Capture the cell that displays the provided text and extract its [X, Y] central coordinate. 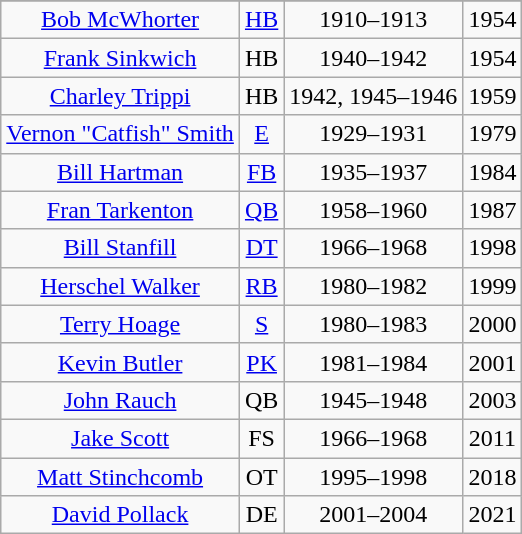
S [261, 324]
Vernon "Catfish" Smith [120, 134]
Frank Sinkwich [120, 58]
1958–1960 [374, 210]
1980–1983 [374, 324]
Terry Hoage [120, 324]
2011 [492, 438]
David Pollack [120, 515]
1935–1937 [374, 172]
2000 [492, 324]
1910–1913 [374, 20]
OT [261, 477]
RB [261, 286]
2001–2004 [374, 515]
DT [261, 248]
1987 [492, 210]
1984 [492, 172]
1979 [492, 134]
Bob McWhorter [120, 20]
Matt Stinchcomb [120, 477]
FS [261, 438]
1959 [492, 96]
Bill Stanfill [120, 248]
Herschel Walker [120, 286]
John Rauch [120, 400]
1945–1948 [374, 400]
Bill Hartman [120, 172]
1940–1942 [374, 58]
DE [261, 515]
1995–1998 [374, 477]
2018 [492, 477]
2003 [492, 400]
PK [261, 362]
1980–1982 [374, 286]
2001 [492, 362]
1942, 1945–1946 [374, 96]
Fran Tarkenton [120, 210]
1998 [492, 248]
Jake Scott [120, 438]
1981–1984 [374, 362]
Kevin Butler [120, 362]
FB [261, 172]
1999 [492, 286]
1929–1931 [374, 134]
2021 [492, 515]
Charley Trippi [120, 96]
E [261, 134]
